Output the [X, Y] coordinate of the center of the cell containing the given text.  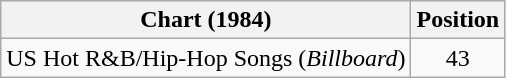
Position [458, 20]
43 [458, 58]
Chart (1984) [206, 20]
US Hot R&B/Hip-Hop Songs (Billboard) [206, 58]
